Pinpoint the cell where the given text exists, returning its (x, y) midpoint coordinate. 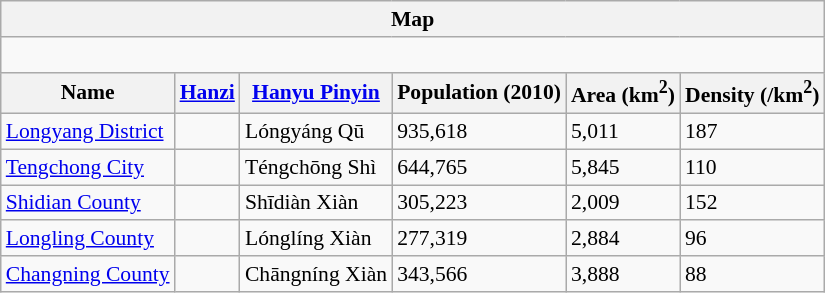
277,319 (479, 239)
152 (752, 203)
96 (752, 239)
935,618 (479, 132)
Lónglíng Xiàn (316, 239)
Longling County (88, 239)
644,765 (479, 167)
Chāngníng Xiàn (316, 274)
3,888 (623, 274)
Shidian County (88, 203)
5,845 (623, 167)
Tengchong City (88, 167)
Hanzi (208, 92)
Density (/km2) (752, 92)
343,566 (479, 274)
Longyang District (88, 132)
Name (88, 92)
110 (752, 167)
Map (413, 19)
Lóngyáng Qū (316, 132)
Population (2010) (479, 92)
Changning County (88, 274)
Shīdiàn Xiàn (316, 203)
305,223 (479, 203)
Hanyu Pinyin (316, 92)
2,884 (623, 239)
5,011 (623, 132)
88 (752, 274)
Téngchōng Shì (316, 167)
2,009 (623, 203)
Area (km2) (623, 92)
187 (752, 132)
